Identify which cell holds the provided text, then report its (X, Y) central coordinate. 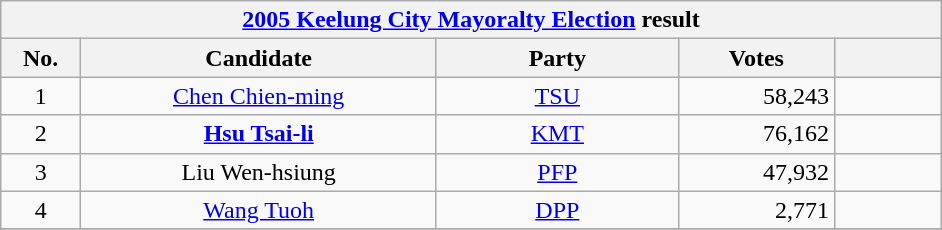
4 (40, 210)
Hsu Tsai-li (259, 134)
76,162 (756, 134)
DPP (557, 210)
2 (40, 134)
Liu Wen-hsiung (259, 172)
1 (40, 96)
Wang Tuoh (259, 210)
KMT (557, 134)
Candidate (259, 58)
PFP (557, 172)
Votes (756, 58)
2005 Keelung City Mayoralty Election result (470, 20)
47,932 (756, 172)
No. (40, 58)
Chen Chien-ming (259, 96)
2,771 (756, 210)
3 (40, 172)
TSU (557, 96)
Party (557, 58)
58,243 (756, 96)
